Scan for the cell matching the given text and deliver its (X, Y) coordinate at center. 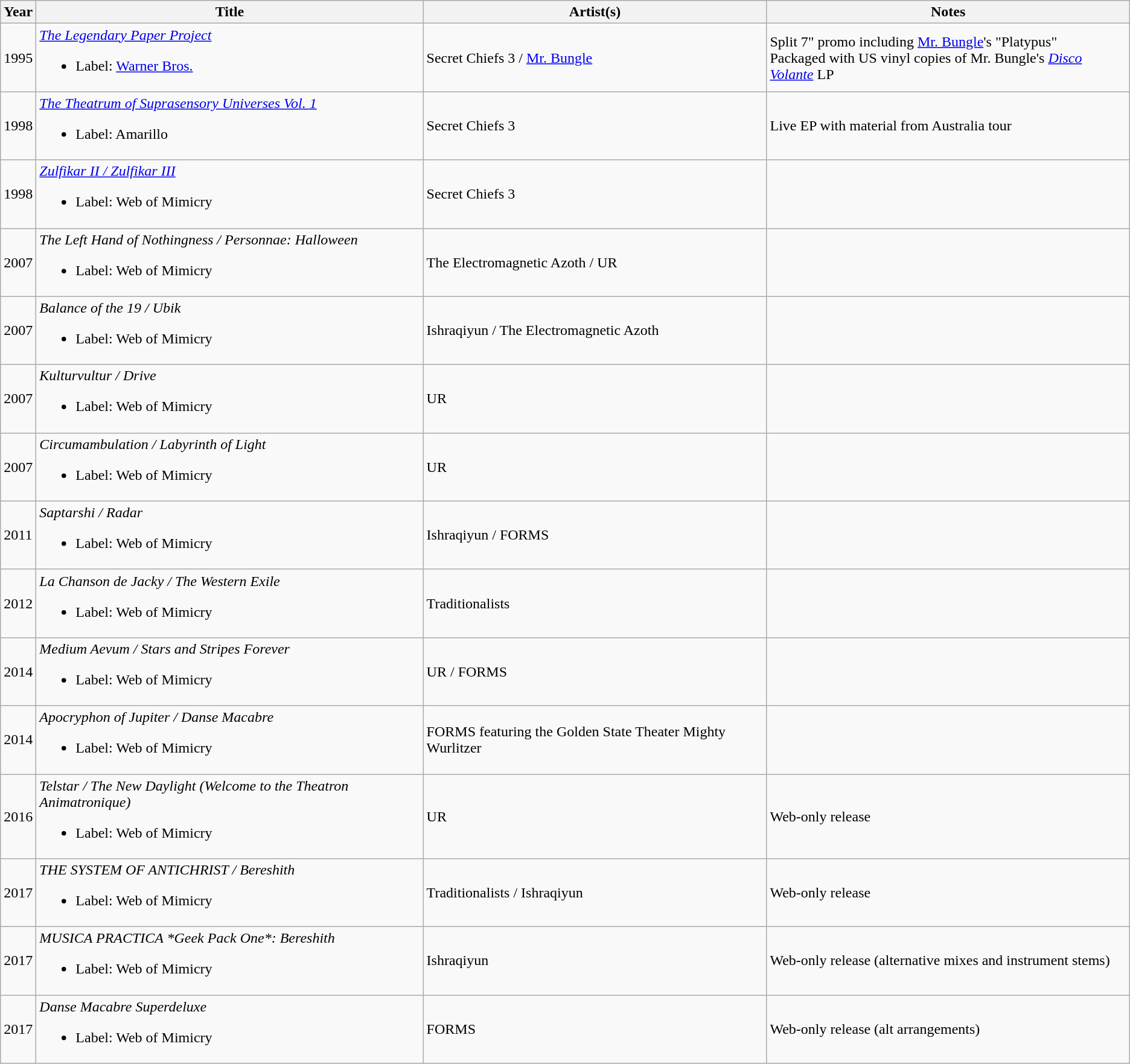
Traditionalists / Ishraqiyun (595, 893)
2012 (18, 604)
Balance of the 19 / UbikLabel: Web of Mimicry (229, 331)
Web-only release (alt arrangements) (948, 1030)
Notes (948, 12)
The Electromagnetic Azoth / UR (595, 262)
Artist(s) (595, 12)
The Left Hand of Nothingness / Personnae: HalloweenLabel: Web of Mimicry (229, 262)
La Chanson de Jacky / The Western ExileLabel: Web of Mimicry (229, 604)
Kulturvultur / DriveLabel: Web of Mimicry (229, 398)
Telstar / The New Daylight (Welcome to the Theatron Animatronique) Label: Web of Mimicry (229, 816)
Year (18, 12)
1995 (18, 58)
2011 (18, 535)
Medium Aevum / Stars and Stripes ForeverLabel: Web of Mimicry (229, 671)
Live EP with material from Australia tour (948, 126)
MUSICA PRACTICA *Geek Pack One*: BereshithLabel: Web of Mimicry (229, 961)
Apocryphon of Jupiter / Danse MacabreLabel: Web of Mimicry (229, 740)
Secret Chiefs 3 / Mr. Bungle (595, 58)
Danse Macabre SuperdeluxeLabel: Web of Mimicry (229, 1030)
Ishraqiyun (595, 961)
Split 7" promo including Mr. Bungle's "Platypus"Packaged with US vinyl copies of Mr. Bungle's Disco Volante LP (948, 58)
The Theatrum of Suprasensory Universes Vol. 1Label: Amarillo (229, 126)
2016 (18, 816)
Zulfikar II / Zulfikar IIILabel: Web of Mimicry (229, 194)
THE SYSTEM OF ANTICHRIST / BereshithLabel: Web of Mimicry (229, 893)
Title (229, 12)
The Legendary Paper ProjectLabel: Warner Bros. (229, 58)
Traditionalists (595, 604)
Saptarshi / RadarLabel: Web of Mimicry (229, 535)
Ishraqiyun / FORMS (595, 535)
Web-only release (alternative mixes and instrument stems) (948, 961)
FORMS (595, 1030)
UR / FORMS (595, 671)
Circumambulation / Labyrinth of LightLabel: Web of Mimicry (229, 467)
FORMS featuring the Golden State Theater Mighty Wurlitzer (595, 740)
Ishraqiyun / The Electromagnetic Azoth (595, 331)
